Detect which cell encompasses the target text, then output its (x, y) center coordinate. 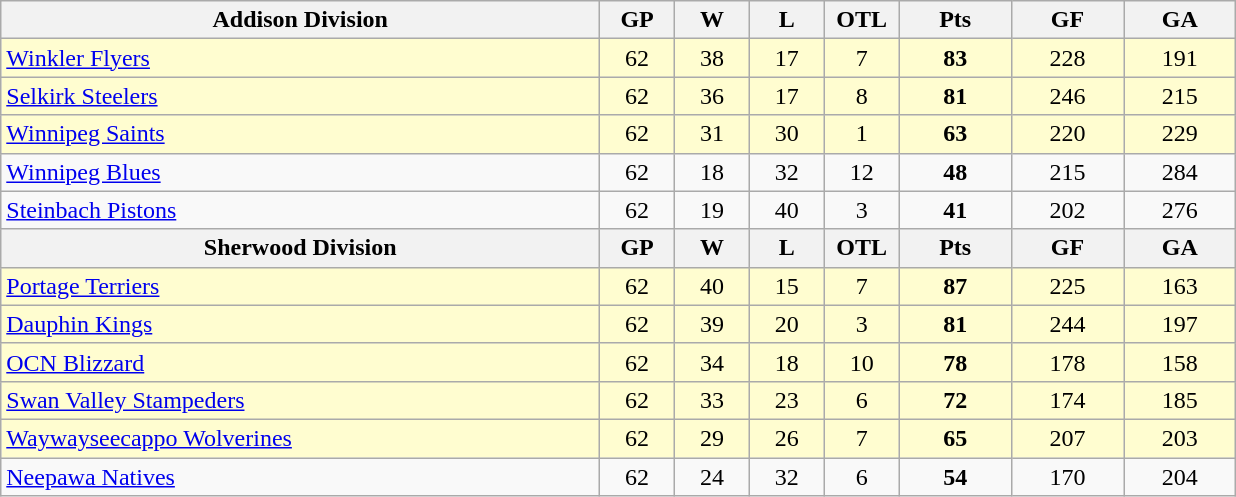
244 (1067, 324)
54 (955, 477)
36 (712, 96)
Swan Valley Stampeders (300, 400)
Dauphin Kings (300, 324)
23 (786, 400)
174 (1067, 400)
31 (712, 134)
24 (712, 477)
Winkler Flyers (300, 58)
10 (862, 362)
204 (1180, 477)
72 (955, 400)
15 (786, 286)
20 (786, 324)
30 (786, 134)
Winnipeg Saints (300, 134)
185 (1180, 400)
1 (862, 134)
38 (712, 58)
197 (1180, 324)
12 (862, 172)
8 (862, 96)
26 (786, 438)
39 (712, 324)
276 (1180, 210)
163 (1180, 286)
Winnipeg Blues (300, 172)
Steinbach Pistons (300, 210)
225 (1067, 286)
83 (955, 58)
284 (1180, 172)
191 (1180, 58)
Neepawa Natives (300, 477)
29 (712, 438)
203 (1180, 438)
207 (1067, 438)
170 (1067, 477)
OCN Blizzard (300, 362)
Waywayseecappo Wolverines (300, 438)
34 (712, 362)
87 (955, 286)
65 (955, 438)
Selkirk Steelers (300, 96)
Sherwood Division (300, 248)
202 (1067, 210)
178 (1067, 362)
33 (712, 400)
63 (955, 134)
228 (1067, 58)
48 (955, 172)
41 (955, 210)
19 (712, 210)
229 (1180, 134)
Portage Terriers (300, 286)
158 (1180, 362)
Addison Division (300, 20)
78 (955, 362)
246 (1067, 96)
220 (1067, 134)
